Locate the cell with the specified text and output its [X, Y] center coordinate. 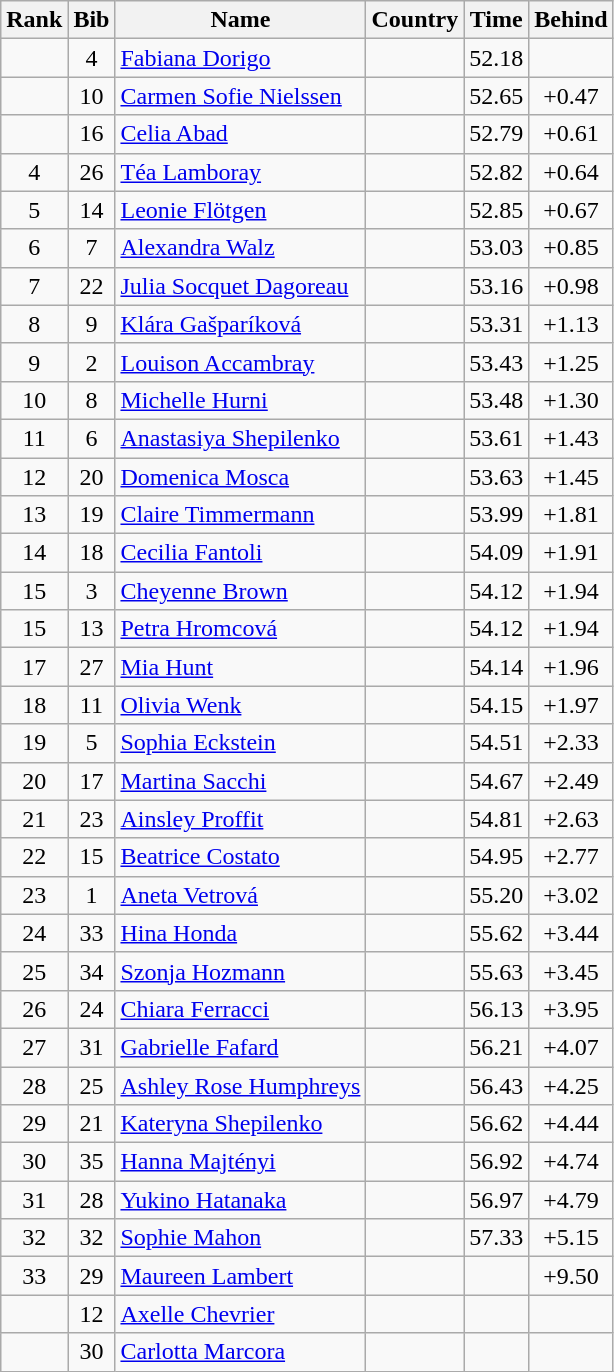
34 [92, 971]
+5.15 [571, 1238]
52.18 [496, 58]
Chiara Ferracci [240, 1009]
55.20 [496, 895]
53.99 [496, 515]
Celia Abad [240, 134]
+2.49 [571, 781]
54.09 [496, 553]
54.81 [496, 819]
Gabrielle Fafard [240, 1047]
52.79 [496, 134]
53.63 [496, 477]
Hanna Majtényi [240, 1162]
+4.44 [571, 1124]
+1.81 [571, 515]
56.21 [496, 1047]
+0.61 [571, 134]
57.33 [496, 1238]
Time [496, 20]
54.14 [496, 667]
2 [92, 362]
53.03 [496, 248]
53.48 [496, 400]
Name [240, 20]
+0.64 [571, 172]
52.85 [496, 210]
Mia Hunt [240, 667]
Cheyenne Brown [240, 591]
Olivia Wenk [240, 705]
53.43 [496, 362]
Leonie Flötgen [240, 210]
56.43 [496, 1085]
56.97 [496, 1200]
Axelle Chevrier [240, 1314]
16 [92, 134]
+2.63 [571, 819]
Carlotta Marcora [240, 1352]
Ashley Rose Humphreys [240, 1085]
54.15 [496, 705]
+1.43 [571, 438]
Klára Gašparíková [240, 324]
Yukino Hatanaka [240, 1200]
+1.91 [571, 553]
Martina Sacchi [240, 781]
56.92 [496, 1162]
Aneta Vetrová [240, 895]
Fabiana Dorigo [240, 58]
Domenica Mosca [240, 477]
Bib [92, 20]
Cecilia Fantoli [240, 553]
Téa Lamboray [240, 172]
+1.97 [571, 705]
+0.85 [571, 248]
+4.74 [571, 1162]
Sophia Eckstein [240, 743]
Maureen Lambert [240, 1276]
54.67 [496, 781]
Kateryna Shepilenko [240, 1124]
Claire Timmermann [240, 515]
53.31 [496, 324]
Julia Socquet Dagoreau [240, 286]
+1.25 [571, 362]
52.65 [496, 96]
+3.95 [571, 1009]
3 [92, 591]
+9.50 [571, 1276]
56.62 [496, 1124]
53.16 [496, 286]
54.95 [496, 857]
Hina Honda [240, 933]
54.51 [496, 743]
Sophie Mahon [240, 1238]
Ainsley Proffit [240, 819]
Louison Accambray [240, 362]
55.62 [496, 933]
+1.30 [571, 400]
Carmen Sofie Nielssen [240, 96]
+0.47 [571, 96]
1 [92, 895]
Rank [34, 20]
+2.77 [571, 857]
55.63 [496, 971]
Petra Hromcová [240, 629]
Behind [571, 20]
+4.07 [571, 1047]
+4.79 [571, 1200]
+1.96 [571, 667]
53.61 [496, 438]
+1.45 [571, 477]
35 [92, 1162]
+4.25 [571, 1085]
+3.02 [571, 895]
Szonja Hozmann [240, 971]
+0.67 [571, 210]
+0.98 [571, 286]
56.13 [496, 1009]
Anastasiya Shepilenko [240, 438]
Alexandra Walz [240, 248]
+3.44 [571, 933]
Country [415, 20]
Beatrice Costato [240, 857]
+2.33 [571, 743]
Michelle Hurni [240, 400]
52.82 [496, 172]
+3.45 [571, 971]
+1.13 [571, 324]
